Find where the given text appears and provide that cell's center as [X, Y] coordinate. 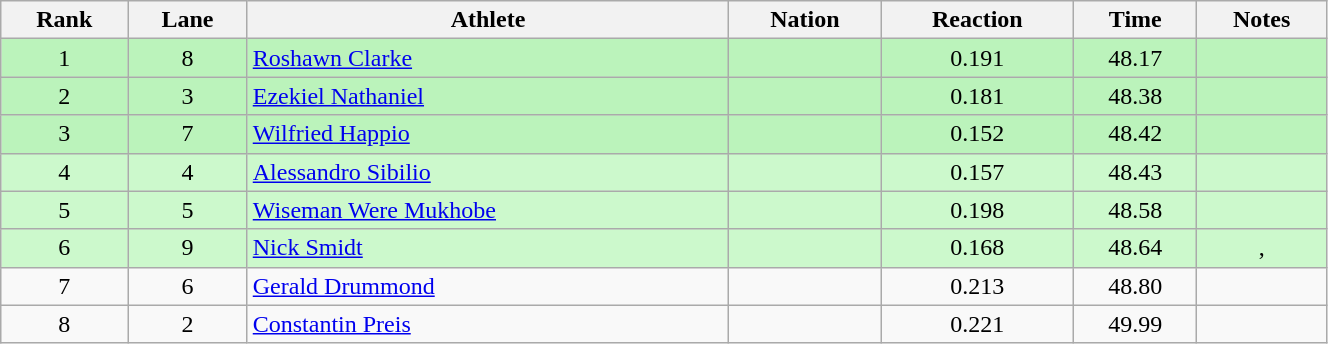
Ezekiel Nathaniel [488, 96]
48.58 [1136, 210]
48.42 [1136, 134]
48.38 [1136, 96]
Wilfried Happio [488, 134]
1 [64, 58]
Roshawn Clarke [488, 58]
0.157 [978, 172]
0.152 [978, 134]
Constantin Preis [488, 324]
, [1262, 248]
Lane [188, 20]
0.198 [978, 210]
9 [188, 248]
Rank [64, 20]
0.181 [978, 96]
Reaction [978, 20]
0.168 [978, 248]
48.80 [1136, 286]
Wiseman Were Mukhobe [488, 210]
Notes [1262, 20]
48.64 [1136, 248]
Gerald Drummond [488, 286]
48.17 [1136, 58]
0.213 [978, 286]
Time [1136, 20]
48.43 [1136, 172]
0.221 [978, 324]
Nick Smidt [488, 248]
Nation [805, 20]
0.191 [978, 58]
Athlete [488, 20]
49.99 [1136, 324]
Alessandro Sibilio [488, 172]
